Detect which cell encompasses the target text, then output its [X, Y] center coordinate. 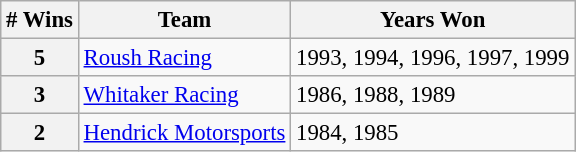
3 [40, 95]
Years Won [433, 20]
Team [184, 20]
Whitaker Racing [184, 95]
Roush Racing [184, 58]
1993, 1994, 1996, 1997, 1999 [433, 58]
Hendrick Motorsports [184, 133]
2 [40, 133]
5 [40, 58]
1984, 1985 [433, 133]
1986, 1988, 1989 [433, 95]
# Wins [40, 20]
